Search for the cell housing the specified text and yield its (X, Y) center coordinate. 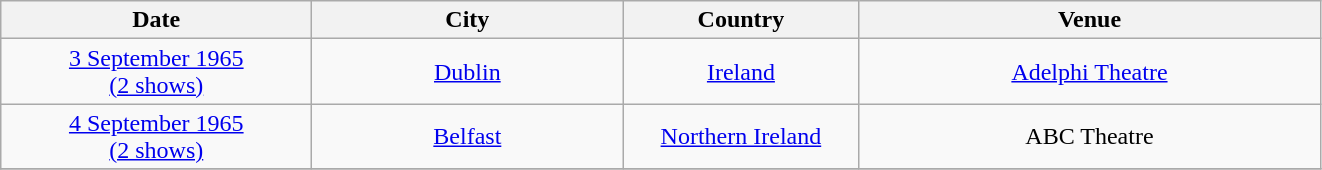
Venue (1090, 20)
3 September 1965(2 shows) (156, 72)
Northern Ireland (741, 136)
Ireland (741, 72)
Country (741, 20)
4 September 1965(2 shows) (156, 136)
City (468, 20)
ABC Theatre (1090, 136)
Dublin (468, 72)
Date (156, 20)
Belfast (468, 136)
Adelphi Theatre (1090, 72)
